Scan for the cell matching the given text and deliver its [X, Y] coordinate at center. 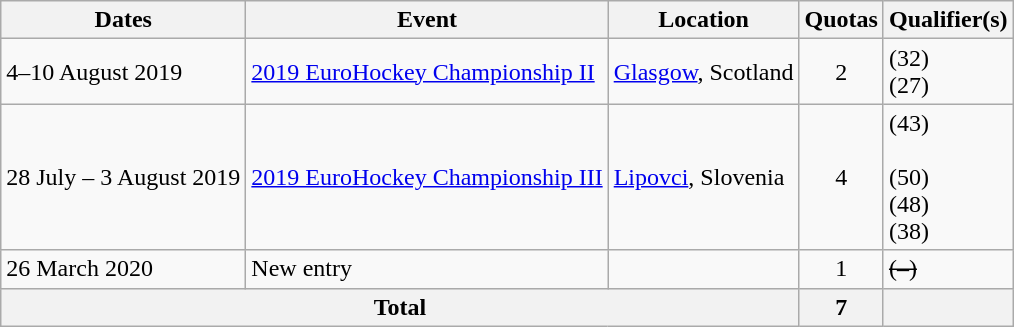
4–10 August 2019 [124, 72]
Location [704, 20]
2019 EuroHockey Championship II [427, 72]
(43) (50) (48) (38) [948, 177]
4 [841, 177]
(–) [948, 269]
(32) (27) [948, 72]
New entry [427, 269]
28 July – 3 August 2019 [124, 177]
1 [841, 269]
7 [841, 307]
Glasgow, Scotland [704, 72]
26 March 2020 [124, 269]
Qualifier(s) [948, 20]
Lipovci, Slovenia [704, 177]
Dates [124, 20]
Total [400, 307]
Quotas [841, 20]
2019 EuroHockey Championship III [427, 177]
Event [427, 20]
2 [841, 72]
